Return (x, y) of the center of cell containing provided text 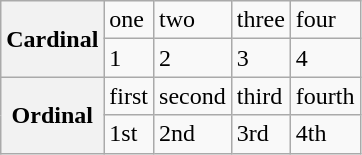
fourth (325, 96)
second (193, 96)
1 (129, 58)
three (260, 20)
4 (325, 58)
two (193, 20)
3rd (260, 134)
2 (193, 58)
third (260, 96)
3 (260, 58)
one (129, 20)
2nd (193, 134)
1st (129, 134)
Ordinal (52, 115)
first (129, 96)
4th (325, 134)
Cardinal (52, 39)
four (325, 20)
